Search for the cell housing the specified text and yield its (x, y) center coordinate. 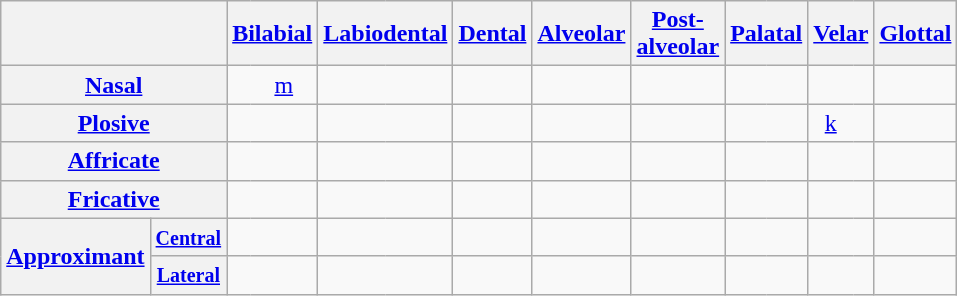
Approximant (76, 256)
Velar (841, 34)
Lateral (188, 275)
k (830, 123)
Dental (492, 34)
Alveolar (582, 34)
Glottal (916, 34)
Plosive (114, 123)
Nasal (114, 85)
Affricate (114, 161)
Palatal (766, 34)
m (284, 85)
Central (188, 237)
Labiodental (386, 34)
Fricative (114, 199)
Bilabial (272, 34)
Post-alveolar (678, 34)
